Search for the cell housing the specified text and yield its [X, Y] center coordinate. 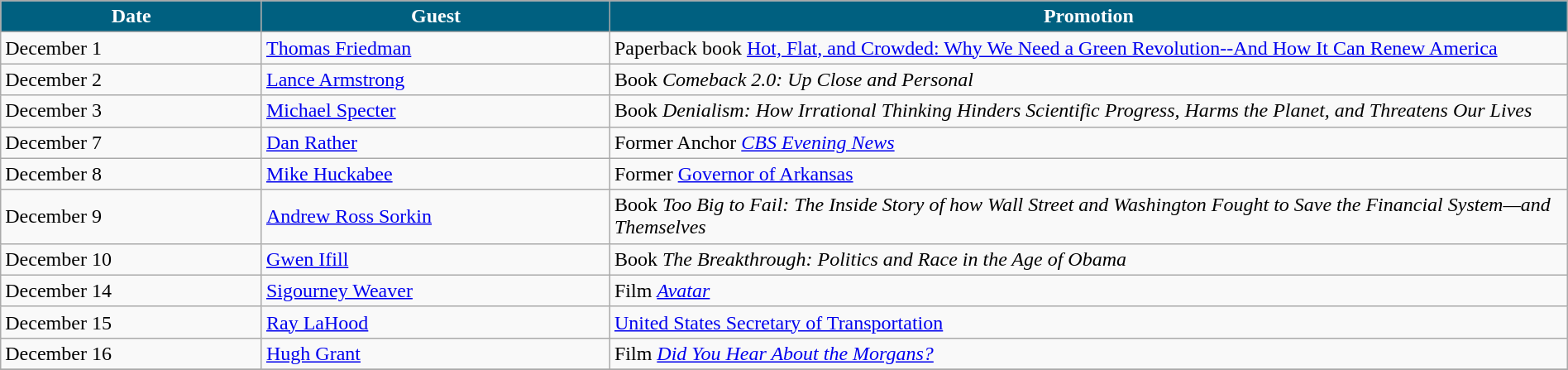
Film Did You Hear About the Morgans? [1088, 353]
December 14 [131, 291]
Former Governor of Arkansas [1088, 174]
Sigourney Weaver [435, 291]
Book Too Big to Fail: The Inside Story of how Wall Street and Washington Fought to Save the Financial System—and Themselves [1088, 217]
December 3 [131, 111]
December 15 [131, 322]
Former Anchor CBS Evening News [1088, 142]
Ray LaHood [435, 322]
December 1 [131, 48]
December 16 [131, 353]
December 9 [131, 217]
December 2 [131, 79]
Michael Specter [435, 111]
Hugh Grant [435, 353]
United States Secretary of Transportation [1088, 322]
Guest [435, 17]
Mike Huckabee [435, 174]
Book The Breakthrough: Politics and Race in the Age of Obama [1088, 259]
Promotion [1088, 17]
Date [131, 17]
December 10 [131, 259]
Book Denialism: How Irrational Thinking Hinders Scientific Progress, Harms the Planet, and Threatens Our Lives [1088, 111]
Thomas Friedman [435, 48]
December 7 [131, 142]
December 8 [131, 174]
Paperback book Hot, Flat, and Crowded: Why We Need a Green Revolution--And How It Can Renew America [1088, 48]
Andrew Ross Sorkin [435, 217]
Book Comeback 2.0: Up Close and Personal [1088, 79]
Film Avatar [1088, 291]
Dan Rather [435, 142]
Gwen Ifill [435, 259]
Lance Armstrong [435, 79]
